Return the [X, Y] coordinate for the center point of the cell that contains the specified text.  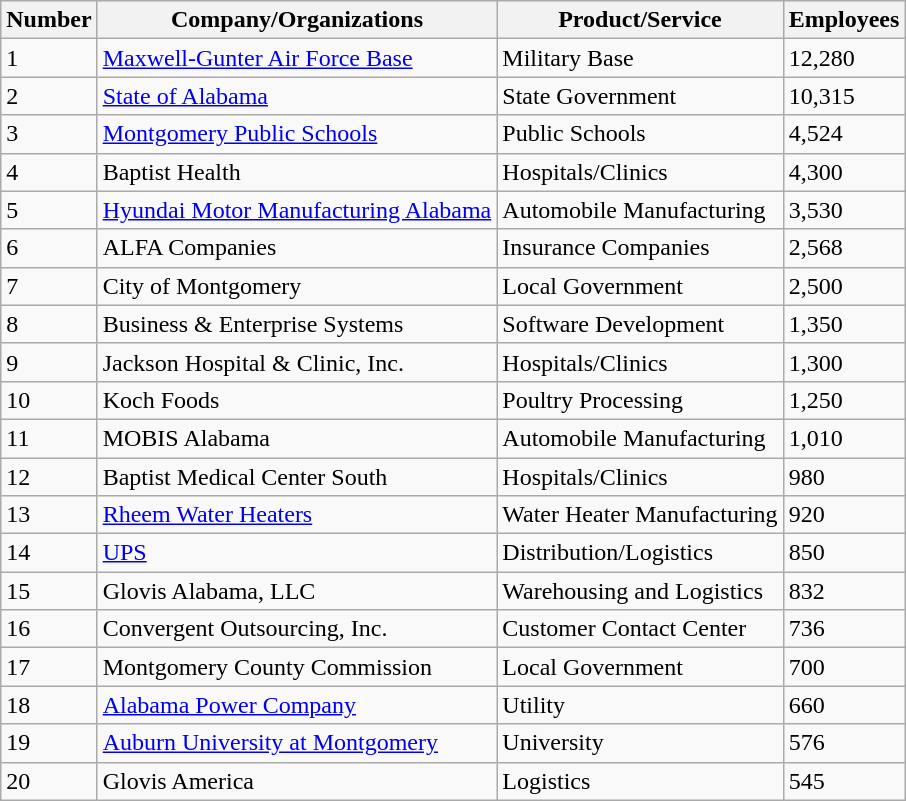
State of Alabama [297, 96]
736 [844, 629]
Poultry Processing [640, 400]
920 [844, 515]
850 [844, 553]
1 [49, 58]
City of Montgomery [297, 286]
University [640, 743]
1,350 [844, 324]
4 [49, 172]
10,315 [844, 96]
Product/Service [640, 20]
MOBIS Alabama [297, 438]
Warehousing and Logistics [640, 591]
Jackson Hospital & Clinic, Inc. [297, 362]
14 [49, 553]
2,500 [844, 286]
18 [49, 705]
Employees [844, 20]
Military Base [640, 58]
Public Schools [640, 134]
ALFA Companies [297, 248]
Baptist Health [297, 172]
Insurance Companies [640, 248]
545 [844, 781]
Baptist Medical Center South [297, 477]
Hyundai Motor Manufacturing Alabama [297, 210]
660 [844, 705]
Montgomery County Commission [297, 667]
Koch Foods [297, 400]
1,010 [844, 438]
20 [49, 781]
12 [49, 477]
Glovis America [297, 781]
6 [49, 248]
Water Heater Manufacturing [640, 515]
State Government [640, 96]
Number [49, 20]
10 [49, 400]
4,524 [844, 134]
UPS [297, 553]
Distribution/Logistics [640, 553]
Alabama Power Company [297, 705]
Auburn University at Montgomery [297, 743]
Utility [640, 705]
15 [49, 591]
832 [844, 591]
Business & Enterprise Systems [297, 324]
Montgomery Public Schools [297, 134]
8 [49, 324]
3,530 [844, 210]
Customer Contact Center [640, 629]
4,300 [844, 172]
7 [49, 286]
13 [49, 515]
Company/Organizations [297, 20]
Rheem Water Heaters [297, 515]
16 [49, 629]
Software Development [640, 324]
17 [49, 667]
Maxwell-Gunter Air Force Base [297, 58]
980 [844, 477]
12,280 [844, 58]
5 [49, 210]
1,300 [844, 362]
Convergent Outsourcing, Inc. [297, 629]
1,250 [844, 400]
2 [49, 96]
576 [844, 743]
9 [49, 362]
Logistics [640, 781]
11 [49, 438]
19 [49, 743]
2,568 [844, 248]
Glovis Alabama, LLC [297, 591]
3 [49, 134]
700 [844, 667]
